For the text-containing cell, return its midpoint in (X, Y) coordinate format. 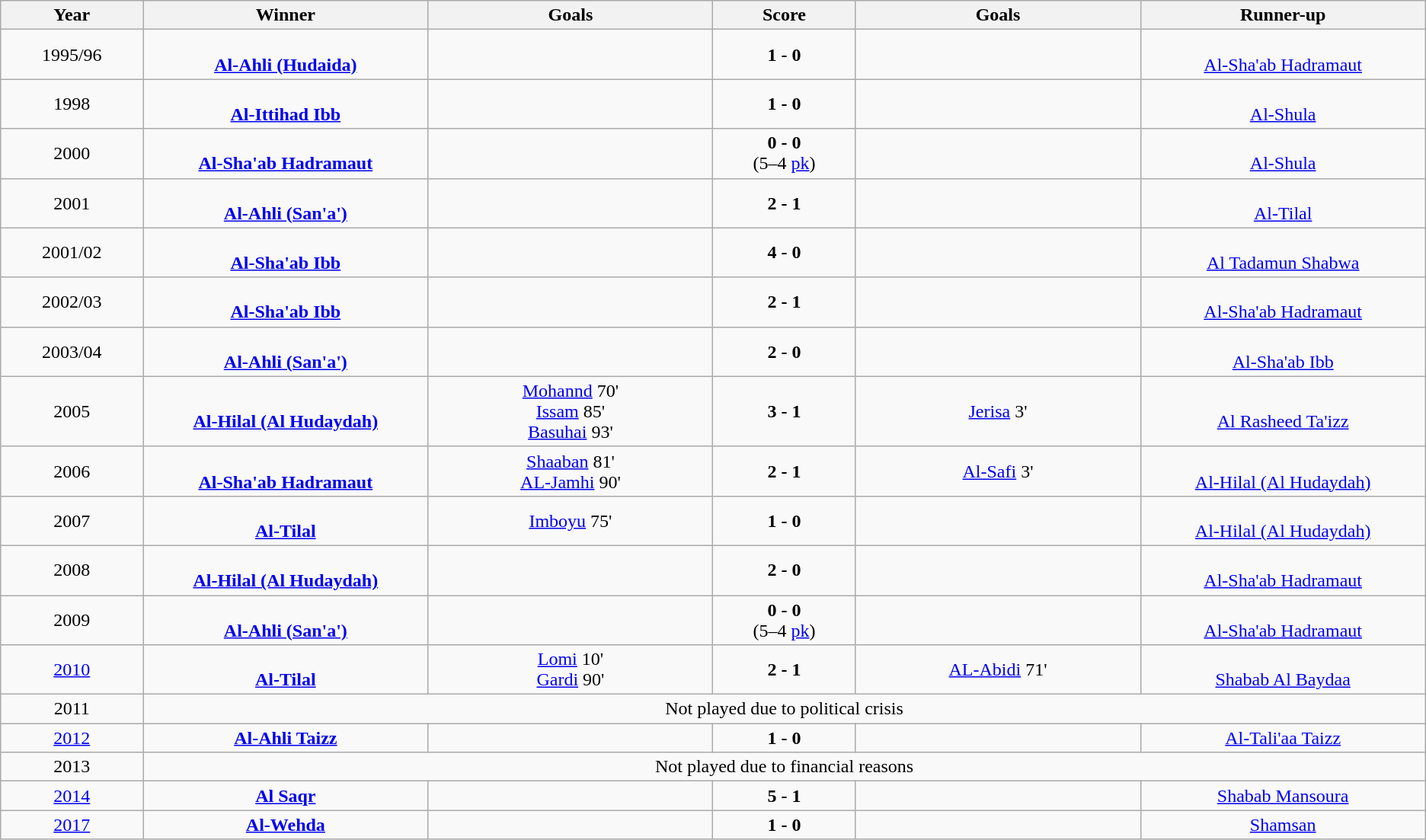
Al Rasheed Ta'izz (1283, 411)
Al-Wehda (286, 825)
2013 (72, 767)
Al-Safi 3' (998, 471)
Year (72, 15)
2006 (72, 471)
2009 (72, 620)
2001 (72, 203)
Lomi 10' Gardi 90' (571, 670)
Al-Ittihad Ibb (286, 104)
Runner-up (1283, 15)
Shabab Mansoura (1283, 796)
2007 (72, 521)
5 - 1 (785, 796)
2010 (72, 670)
Mohannd 70' Issam 85' Basuhai 93' (571, 411)
Al Tadamun Shabwa (1283, 253)
Shaaban 81' AL-Jamhi 90' (571, 471)
2002/03 (72, 302)
Score (785, 15)
Shabab Al Baydaa (1283, 670)
2005 (72, 411)
1998 (72, 104)
AL-Abidi 71' (998, 670)
2011 (72, 709)
Shamsan (1283, 825)
2017 (72, 825)
2008 (72, 570)
Jerisa 3' (998, 411)
2014 (72, 796)
2012 (72, 738)
Al-Ahli (Hudaida) (286, 55)
2003/04 (72, 352)
Not played due to political crisis (785, 709)
3 - 1 (785, 411)
Al-Ahli Taizz (286, 738)
Imboyu 75' (571, 521)
Al-Tali'aa Taizz (1283, 738)
Not played due to financial reasons (785, 767)
4 - 0 (785, 253)
Winner (286, 15)
Al Saqr (286, 796)
1995/96 (72, 55)
2001/02 (72, 253)
2000 (72, 154)
